Extract the [X, Y] coordinate from the center of the cell holding the provided text.  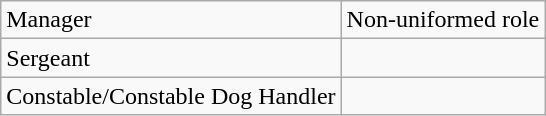
Non-uniformed role [443, 20]
Sergeant [171, 58]
Manager [171, 20]
Constable/Constable Dog Handler [171, 96]
